Find where the given text appears and provide that cell's center as [x, y] coordinate. 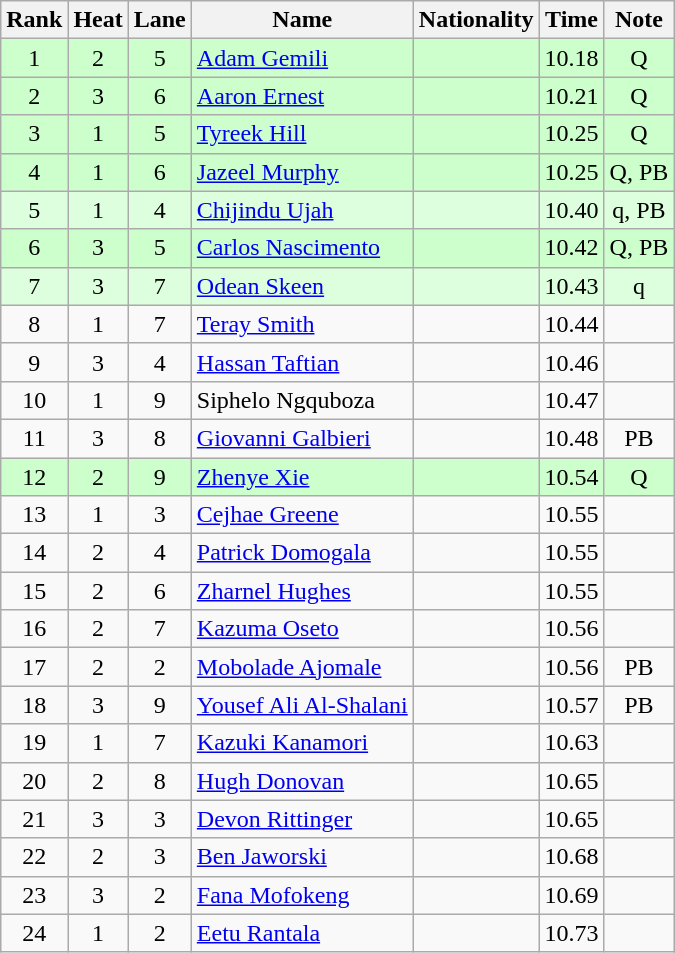
10.21 [572, 96]
Ben Jaworski [302, 857]
24 [34, 933]
Hugh Donovan [302, 781]
10.44 [572, 324]
10.43 [572, 286]
10.42 [572, 248]
13 [34, 515]
10 [34, 400]
Note [639, 20]
q [639, 286]
q, PB [639, 210]
Zharnel Hughes [302, 591]
Patrick Domogala [302, 553]
22 [34, 857]
Kazuma Oseto [302, 629]
Name [302, 20]
Tyreek Hill [302, 134]
Hassan Taftian [302, 362]
10.40 [572, 210]
Chijindu Ujah [302, 210]
10.57 [572, 705]
14 [34, 553]
Giovanni Galbieri [302, 438]
11 [34, 438]
Nationality [476, 20]
10.63 [572, 743]
Mobolade Ajomale [302, 667]
Odean Skeen [302, 286]
16 [34, 629]
10.73 [572, 933]
12 [34, 477]
10.18 [572, 58]
10.69 [572, 895]
Heat [98, 20]
Time [572, 20]
Yousef Ali Al-Shalani [302, 705]
Fana Mofokeng [302, 895]
18 [34, 705]
10.68 [572, 857]
23 [34, 895]
Lane [160, 20]
15 [34, 591]
Adam Gemili [302, 58]
10.46 [572, 362]
19 [34, 743]
Teray Smith [302, 324]
20 [34, 781]
Zhenye Xie [302, 477]
Eetu Rantala [302, 933]
10.47 [572, 400]
17 [34, 667]
Carlos Nascimento [302, 248]
Devon Rittinger [302, 819]
21 [34, 819]
Siphelo Ngquboza [302, 400]
Rank [34, 20]
Jazeel Murphy [302, 172]
Aaron Ernest [302, 96]
Kazuki Kanamori [302, 743]
10.48 [572, 438]
10.54 [572, 477]
Cejhae Greene [302, 515]
